Determine the (X, Y) coordinate at the center of the cell enclosing the given text.  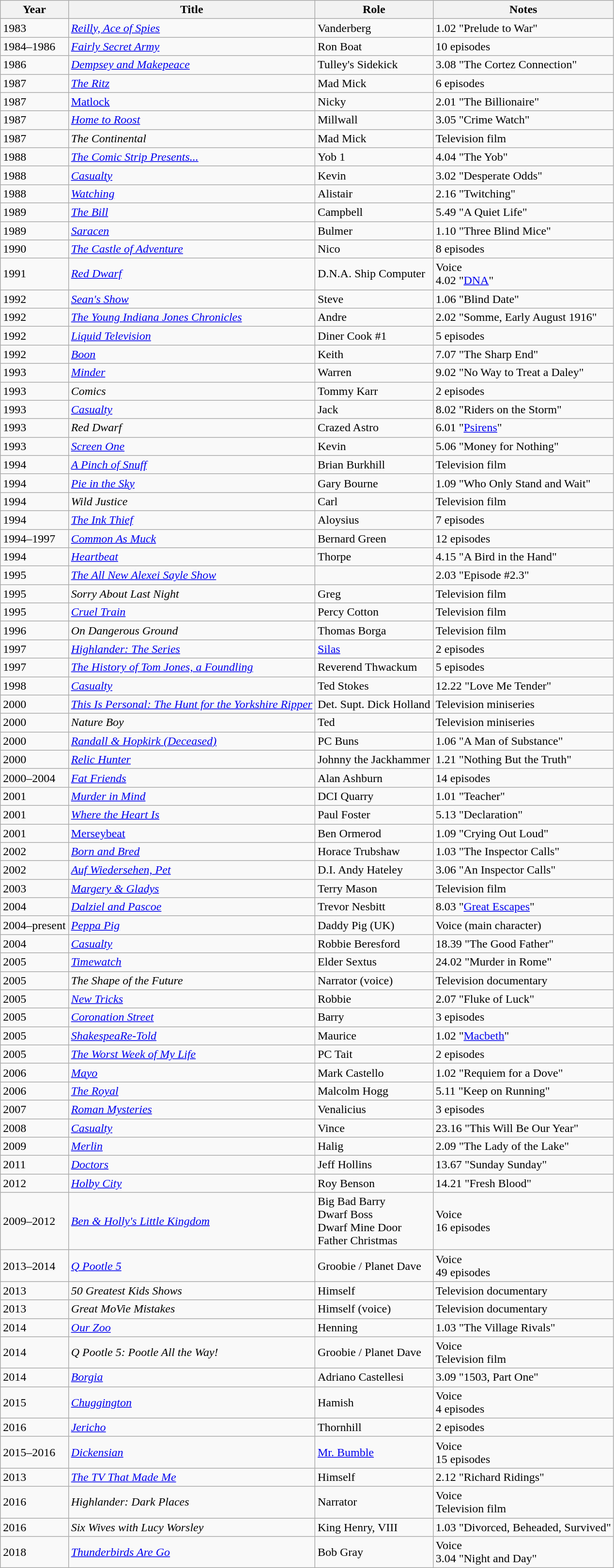
DCI Quarry (374, 796)
1990 (34, 249)
Dalziel and Pascoe (192, 907)
Alan Ashburn (374, 778)
Halig (374, 1146)
12 episodes (523, 539)
Paul Foster (374, 814)
Mark Castello (374, 1072)
The TV That Made Me (192, 1477)
The Bill (192, 212)
5.11 "Keep on Running" (523, 1091)
Coronation Street (192, 1017)
Holby City (192, 1183)
Borgia (192, 1377)
D.N.A. Ship Computer (374, 274)
Roman Mysteries (192, 1109)
9.02 "No Way to Treat a Daley" (523, 373)
Our Zoo (192, 1327)
Mr. Bumble (374, 1452)
14 episodes (523, 778)
Role (374, 10)
1.02 "Requiem for a Dove" (523, 1072)
8 episodes (523, 249)
18.39 "The Good Father" (523, 944)
Voice (main character) (523, 925)
The Comic Strip Presents... (192, 157)
The Royal (192, 1091)
Crazed Astro (374, 428)
The Ritz (192, 83)
Fairly Secret Army (192, 46)
Bernard Green (374, 539)
Q Pootle 5 (192, 1266)
Mayo (192, 1072)
1.06 "A Man of Substance" (523, 741)
Timewatch (192, 962)
Silas (374, 649)
5.49 "A Quiet Life" (523, 212)
Robbie (374, 999)
3.02 "Desperate Odds" (523, 175)
1984–1986 (34, 46)
Ben & Holly's Little Kingdom (192, 1221)
Trevor Nesbitt (374, 907)
1.01 "Teacher" (523, 796)
Ted (374, 723)
Relic Hunter (192, 759)
Nature Boy (192, 723)
Robbie Beresford (374, 944)
Hamish (374, 1402)
Millwall (374, 120)
Vanderberg (374, 28)
2.16 "Twitching" (523, 194)
The Worst Week of My Life (192, 1054)
Highlander: The Series (192, 649)
23.16 "This Will Be Our Year" (523, 1128)
Thorpe (374, 557)
Himself (voice) (374, 1309)
PC Buns (374, 741)
1.03 "The Village Rivals" (523, 1327)
Voice3.04 "Night and Day" (523, 1553)
Minder (192, 373)
2009 (34, 1146)
2012 (34, 1183)
Big Bad BarryDwarf BossDwarf Mine DoorFather Christmas (374, 1221)
The History of Tom Jones, a Foundling (192, 667)
Born and Bred (192, 852)
Malcolm Hogg (374, 1091)
ShakespeaRe-Told (192, 1036)
10 episodes (523, 46)
Watching (192, 194)
Andre (374, 317)
Voice4 episodes (523, 1402)
This Is Personal: The Hunt for the Yorkshire Ripper (192, 704)
1994–1997 (34, 539)
Wild Justice (192, 501)
Q Pootle 5: Pootle All the Way! (192, 1352)
Merseybeat (192, 833)
6 episodes (523, 83)
Ben Ormerod (374, 833)
Merlin (192, 1146)
Dickensian (192, 1452)
3.06 "An Inspector Calls" (523, 870)
Venalicius (374, 1109)
1.02 "Macbeth" (523, 1036)
1.03 "Divorced, Beheaded, Survived" (523, 1527)
Gary Bourne (374, 483)
Yob 1 (374, 157)
New Tricks (192, 999)
2.07 "Fluke of Luck" (523, 999)
3.05 "Crime Watch" (523, 120)
Thunderbirds Are Go (192, 1553)
Fat Friends (192, 778)
A Pinch of Snuff (192, 465)
2003 (34, 889)
Maurice (374, 1036)
The Shape of the Future (192, 980)
Screen One (192, 446)
Campbell (374, 212)
Voice16 episodes (523, 1221)
8.02 "Riders on the Storm" (523, 409)
12.22 "Love Me Tender" (523, 686)
7 episodes (523, 520)
2011 (34, 1165)
Elder Sextus (374, 962)
1.02 "Prelude to War" (523, 28)
Barry (374, 1017)
1.21 "Nothing But the Truth" (523, 759)
14.21 "Fresh Blood" (523, 1183)
8.03 "Great Escapes" (523, 907)
4.04 "The Yob" (523, 157)
Brian Burkhill (374, 465)
Bulmer (374, 231)
Tulley's Sidekick (374, 65)
Comics (192, 391)
Doctors (192, 1165)
50 Greatest Kids Shows (192, 1291)
Peppa Pig (192, 925)
3.08 "The Cortez Connection" (523, 65)
Aloysius (374, 520)
1.03 "The Inspector Calls" (523, 852)
13.67 "Sunday Sunday" (523, 1165)
4.15 "A Bird in the Hand" (523, 557)
Henning (374, 1327)
Steve (374, 299)
Adriano Castellesi (374, 1377)
Thornhill (374, 1427)
Saracen (192, 231)
The Young Indiana Jones Chronicles (192, 317)
3.09 "1503, Part One" (523, 1377)
1.09 "Crying Out Loud" (523, 833)
5.13 "Declaration" (523, 814)
Vince (374, 1128)
Sorry About Last Night (192, 594)
Pie in the Sky (192, 483)
Six Wives with Lucy Worsley (192, 1527)
Jericho (192, 1427)
The All New Alexei Sayle Show (192, 575)
Reverend Thwackum (374, 667)
2.03 "Episode #2.3" (523, 575)
2015 (34, 1402)
Percy Cotton (374, 612)
Cruel Train (192, 612)
2015–2016 (34, 1452)
1.09 "Who Only Stand and Wait" (523, 483)
Johnny the Jackhammer (374, 759)
Voice4.02 "DNA" (523, 274)
2007 (34, 1109)
Randall & Hopkirk (Deceased) (192, 741)
Highlander: Dark Places (192, 1502)
Carl (374, 501)
Common As Muck (192, 539)
2018 (34, 1553)
Keith (374, 354)
King Henry, VIII (374, 1527)
Bob Gray (374, 1553)
Year (34, 10)
Boon (192, 354)
1996 (34, 631)
2.02 "Somme, Early August 1916" (523, 317)
Liquid Television (192, 336)
1991 (34, 274)
Ted Stokes (374, 686)
The Ink Thief (192, 520)
1986 (34, 65)
6.01 "Psirens" (523, 428)
5.06 "Money for Nothing" (523, 446)
Narrator (374, 1502)
Auf Wiedersehen, Pet (192, 870)
Ron Boat (374, 46)
2008 (34, 1128)
Warren (374, 373)
1.10 "Three Blind Mice" (523, 231)
Great MoVie Mistakes (192, 1309)
2009–2012 (34, 1221)
Thomas Borga (374, 631)
Roy Benson (374, 1183)
2.01 "The Billionaire" (523, 102)
2000–2004 (34, 778)
2004–present (34, 925)
Horace Trubshaw (374, 852)
Greg (374, 594)
Narrator (voice) (374, 980)
Where the Heart Is (192, 814)
1983 (34, 28)
2013–2014 (34, 1266)
Jeff Hollins (374, 1165)
Heartbeat (192, 557)
Chuggington (192, 1402)
PC Tait (374, 1054)
Alistair (374, 194)
Reilly, Ace of Spies (192, 28)
Diner Cook #1 (374, 336)
Terry Mason (374, 889)
24.02 "Murder in Rome" (523, 962)
Home to Roost (192, 120)
The Continental (192, 138)
Title (192, 10)
Jack (374, 409)
2.09 "The Lady of the Lake" (523, 1146)
Nico (374, 249)
Murder in Mind (192, 796)
Sean's Show (192, 299)
Daddy Pig (UK) (374, 925)
Voice49 episodes (523, 1266)
Tommy Karr (374, 391)
The Castle of Adventure (192, 249)
1.06 "Blind Date" (523, 299)
Notes (523, 10)
Voice15 episodes (523, 1452)
Dempsey and Makepeace (192, 65)
On Dangerous Ground (192, 631)
Det. Supt. Dick Holland (374, 704)
D.I. Andy Hateley (374, 870)
7.07 "The Sharp End" (523, 354)
2.12 "Richard Ridings" (523, 1477)
Nicky (374, 102)
1998 (34, 686)
Margery & Gladys (192, 889)
Matlock (192, 102)
